Locate the cell with the specified text and output its (X, Y) center coordinate. 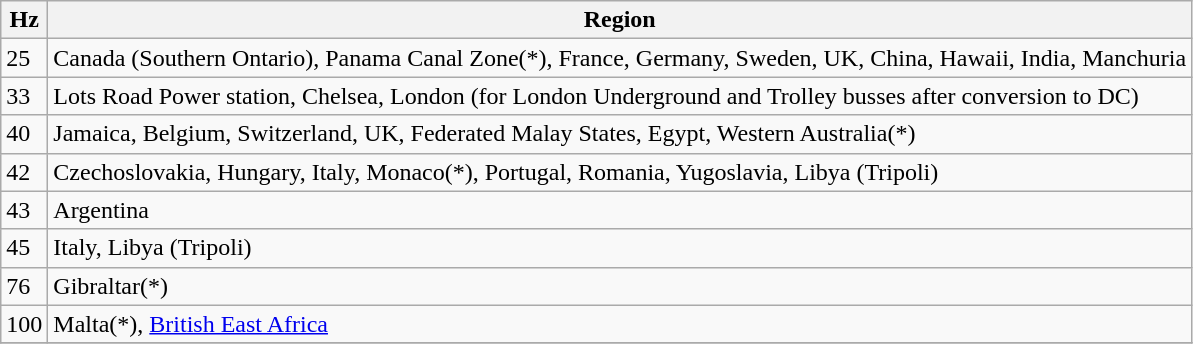
100 (24, 324)
Czechoslovakia, Hungary, Italy, Monaco(*), Portugal, Romania, Yugoslavia, Libya (Tripoli) (620, 172)
Jamaica, Belgium, Switzerland, UK, Federated Malay States, Egypt, Western Australia(*) (620, 134)
Italy, Libya (Tripoli) (620, 248)
Canada (Southern Ontario), Panama Canal Zone(*), France, Germany, Sweden, UK, China, Hawaii, India, Manchuria (620, 58)
Argentina (620, 210)
Hz (24, 20)
43 (24, 210)
42 (24, 172)
76 (24, 286)
Malta(*), British East Africa (620, 324)
Lots Road Power station, Chelsea, London (for London Underground and Trolley busses after conversion to DC) (620, 96)
40 (24, 134)
45 (24, 248)
Gibraltar(*) (620, 286)
25 (24, 58)
33 (24, 96)
Region (620, 20)
